From the cell containing the given text, extract its center point as (x, y) coordinate. 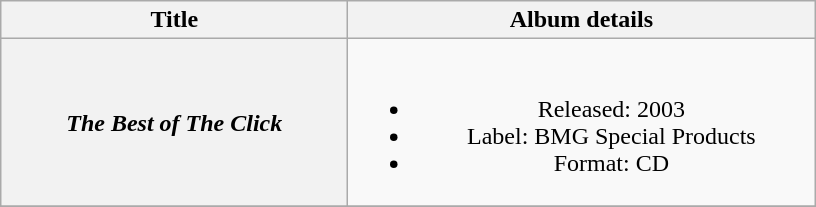
Title (174, 20)
Released: 2003Label: BMG Special ProductsFormat: CD (582, 122)
The Best of The Click (174, 122)
Album details (582, 20)
